For the text-containing cell, return its midpoint in (X, Y) coordinate format. 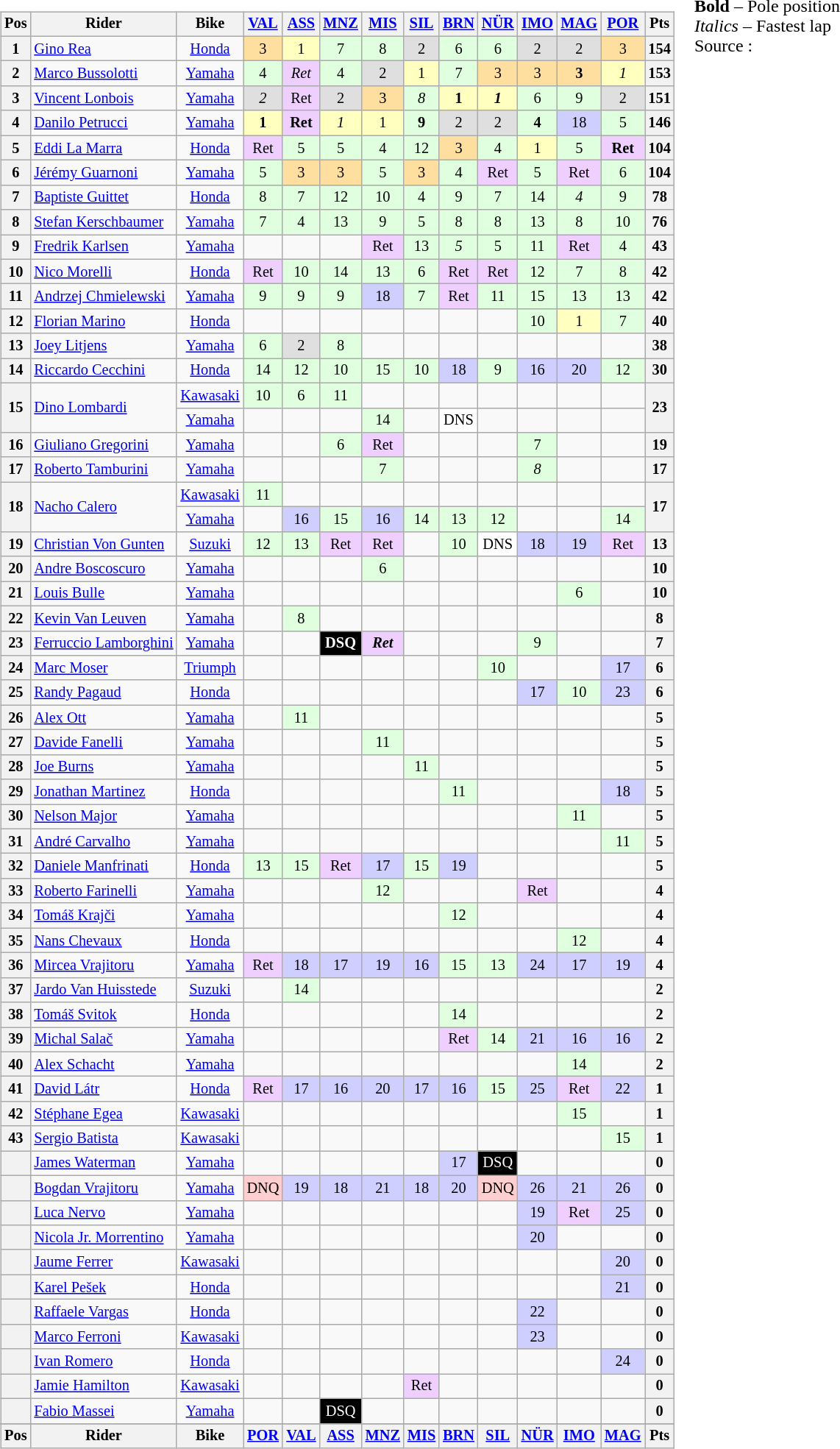
Andre Boscoscuro (103, 569)
78 (660, 197)
Davide Fanelli (103, 743)
Marc Moser (103, 668)
Bogdan Vrajitoru (103, 1188)
34 (15, 915)
76 (660, 222)
32 (15, 866)
Kevin Van Leuven (103, 618)
Eddi La Marra (103, 148)
151 (660, 99)
Jaume Ferrer (103, 1262)
James Waterman (103, 1163)
28 (15, 767)
Nicola Jr. Morrentino (103, 1238)
146 (660, 123)
Andrzej Chmielewski (103, 297)
Riccardo Cecchini (103, 371)
Florian Marino (103, 322)
Michal Salač (103, 1040)
Tomáš Svitok (103, 1015)
Alex Schacht (103, 1064)
Nacho Calero (103, 506)
39 (15, 1040)
Nans Chevaux (103, 940)
Jardo Van Huisstede (103, 990)
Danilo Petrucci (103, 123)
Nico Morelli (103, 272)
Jérémy Guarnoni (103, 173)
Stéphane Egea (103, 1114)
Joey Litjens (103, 346)
Marco Ferroni (103, 1336)
Alex Ott (103, 718)
Ivan Romero (103, 1361)
Marco Bussolotti (103, 74)
154 (660, 49)
31 (15, 841)
Jonathan Martinez (103, 792)
Sergio Batista (103, 1138)
David Látr (103, 1089)
Roberto Farinelli (103, 891)
Dino Lombardi (103, 408)
153 (660, 74)
33 (15, 891)
27 (15, 743)
Fredrik Karlsen (103, 247)
Fabio Massei (103, 1411)
Ferruccio Lamborghini (103, 643)
Gino Rea (103, 49)
Jamie Hamilton (103, 1386)
Luca Nervo (103, 1213)
Randy Pagaud (103, 692)
Triumph (210, 668)
Raffaele Vargas (103, 1312)
41 (15, 1089)
Joe Burns (103, 767)
André Carvalho (103, 841)
35 (15, 940)
36 (15, 966)
Tomáš Krajči (103, 915)
Nelson Major (103, 817)
37 (15, 990)
Stefan Kerschbaumer (103, 222)
Mircea Vrajitoru (103, 966)
Daniele Manfrinati (103, 866)
Baptiste Guittet (103, 197)
Giuliano Gregorini (103, 445)
Roberto Tamburini (103, 470)
Karel Pešek (103, 1287)
Vincent Lonbois (103, 99)
Louis Bulle (103, 594)
29 (15, 792)
Christian Von Gunten (103, 544)
